Identify which cell holds the provided text, then report its (X, Y) central coordinate. 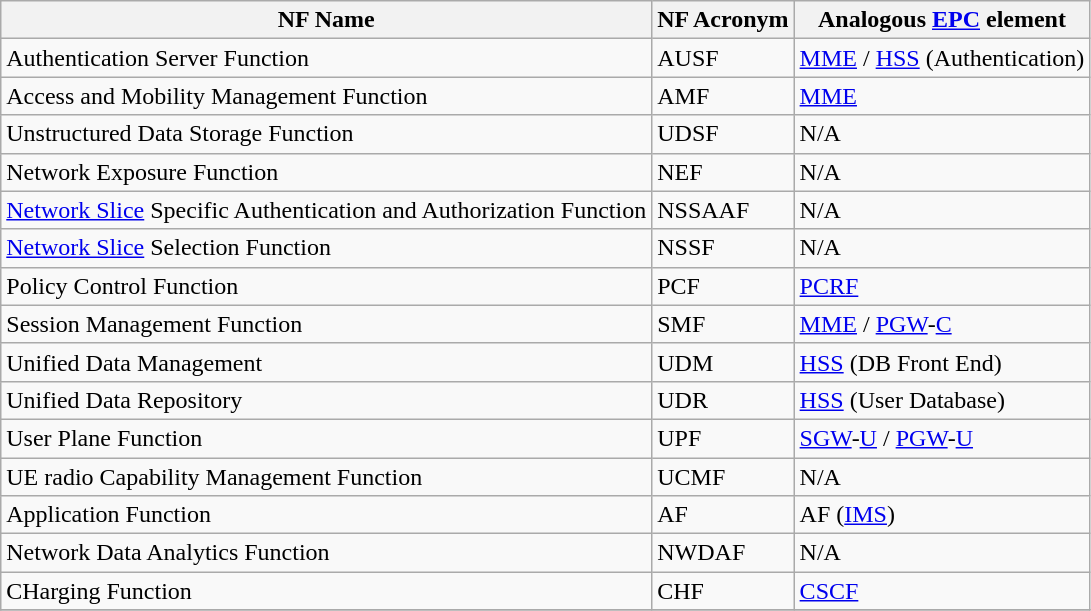
UDR (723, 400)
Policy Control Function (326, 286)
AUSF (723, 58)
MME / HSS (Authentication) (942, 58)
HSS (DB Front End) (942, 362)
HSS (User Database) (942, 400)
Network Slice Specific Authentication and Authorization Function (326, 210)
NF Name (326, 20)
Unstructured Data Storage Function (326, 134)
Unified Data Management (326, 362)
SMF (723, 324)
Access and Mobility Management Function (326, 96)
NWDAF (723, 553)
AF (723, 515)
Unified Data Repository (326, 400)
CSCF (942, 591)
SGW-U / PGW-U (942, 438)
Network Exposure Function (326, 172)
Analogous EPC element (942, 20)
UDM (723, 362)
User Plane Function (326, 438)
CHF (723, 591)
Session Management Function (326, 324)
NEF (723, 172)
Application Function (326, 515)
UPF (723, 438)
Network Data Analytics Function (326, 553)
UCMF (723, 477)
NSSF (723, 248)
NSSAAF (723, 210)
CHarging Function (326, 591)
MME / PGW-C (942, 324)
AF (IMS) (942, 515)
PCRF (942, 286)
AMF (723, 96)
PCF (723, 286)
Authentication Server Function (326, 58)
UE radio Capability Management Function (326, 477)
Network Slice Selection Function (326, 248)
MME (942, 96)
UDSF (723, 134)
NF Acronym (723, 20)
